Pinpoint the cell where the given text exists, returning its [X, Y] midpoint coordinate. 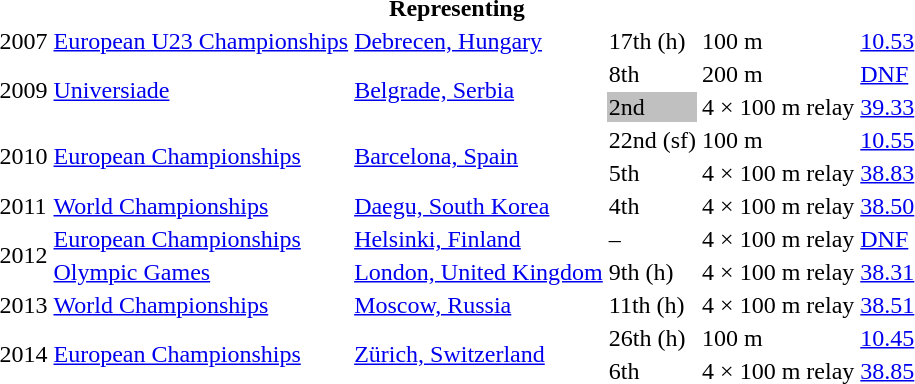
Daegu, South Korea [479, 206]
4th [652, 206]
17th (h) [652, 41]
8th [652, 74]
London, United Kingdom [479, 272]
26th (h) [652, 338]
European U23 Championships [201, 41]
9th (h) [652, 272]
11th (h) [652, 305]
Barcelona, Spain [479, 156]
Belgrade, Serbia [479, 90]
Debrecen, Hungary [479, 41]
200 m [778, 74]
Moscow, Russia [479, 305]
– [652, 239]
Helsinki, Finland [479, 239]
5th [652, 173]
2nd [652, 107]
Olympic Games [201, 272]
Universiade [201, 90]
22nd (sf) [652, 140]
